Output the (x, y) coordinate of the center of the cell containing the given text.  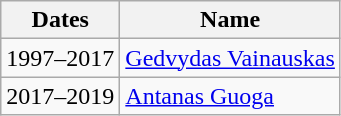
Gedvydas Vainauskas (230, 58)
Antanas Guoga (230, 96)
Name (230, 20)
Dates (60, 20)
2017–2019 (60, 96)
1997–2017 (60, 58)
